Return the [X, Y] coordinate for the center point of the cell that contains the specified text.  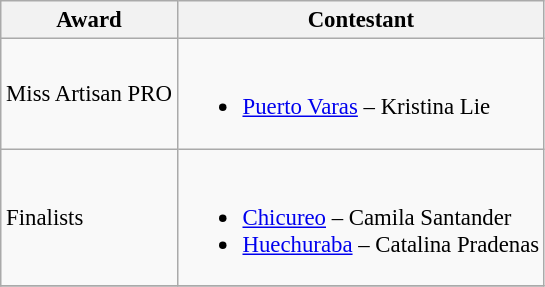
Chicureo – Camila SantanderHuechuraba – Catalina Pradenas [360, 218]
Puerto Varas – Kristina Lie [360, 94]
Contestant [360, 20]
Finalists [89, 218]
Award [89, 20]
Miss Artisan PRO [89, 94]
